Detect which cell encompasses the target text, then output its [x, y] center coordinate. 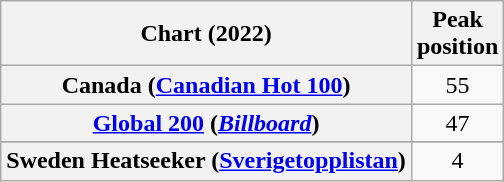
47 [457, 123]
4 [457, 161]
Global 200 (Billboard) [206, 123]
Chart (2022) [206, 34]
Canada (Canadian Hot 100) [206, 85]
55 [457, 85]
Peakposition [457, 34]
Sweden Heatseeker (Sverigetopplistan) [206, 161]
